Detect which cell encompasses the target text, then output its (x, y) center coordinate. 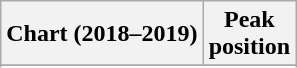
Chart (2018–2019) (102, 34)
Peakposition (249, 34)
